Find where the given text appears and provide that cell's center as [x, y] coordinate. 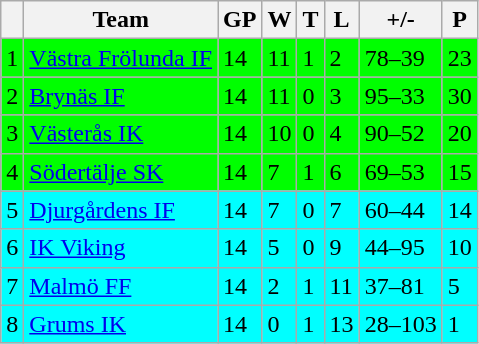
+/- [400, 20]
44–95 [400, 248]
IK Viking [121, 248]
GP [240, 20]
30 [460, 96]
Västra Frölunda IF [121, 58]
95–33 [400, 96]
L [342, 20]
69–53 [400, 172]
Team [121, 20]
T [310, 20]
Grums IK [121, 324]
Södertälje SK [121, 172]
Malmö FF [121, 286]
78–39 [400, 58]
37–81 [400, 286]
90–52 [400, 134]
8 [12, 324]
23 [460, 58]
Västerås IK [121, 134]
Brynäs IF [121, 96]
Djurgårdens IF [121, 210]
20 [460, 134]
13 [342, 324]
60–44 [400, 210]
9 [342, 248]
15 [460, 172]
P [460, 20]
W [280, 20]
28–103 [400, 324]
